Find where the given text appears and provide that cell's center as (X, Y) coordinate. 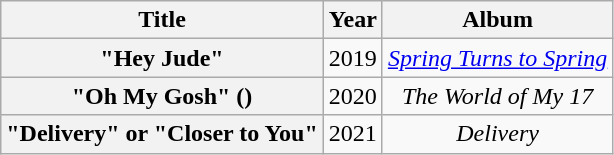
Year (352, 20)
Title (162, 20)
2020 (352, 96)
Spring Turns to Spring (497, 58)
Delivery (497, 134)
"Delivery" or "Closer to You" (162, 134)
2019 (352, 58)
2021 (352, 134)
"Hey Jude" (162, 58)
Album (497, 20)
The World of My 17 (497, 96)
"Oh My Gosh" () (162, 96)
